Return the (x, y) coordinate for the center point of the cell that contains the specified text.  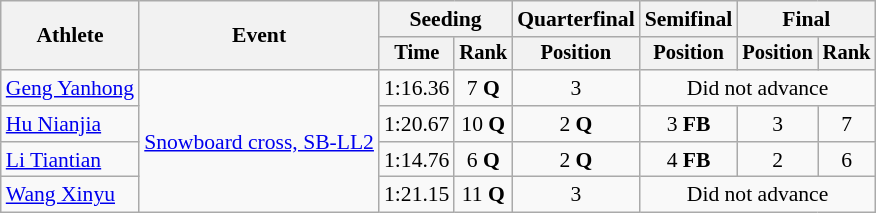
3 FB (689, 124)
Final (806, 19)
11 Q (483, 195)
Snowboard cross, SB-LL2 (259, 141)
7 (847, 124)
1:16.36 (416, 88)
6 Q (483, 160)
4 FB (689, 160)
Athlete (70, 36)
Wang Xinyu (70, 195)
Event (259, 36)
10 Q (483, 124)
Quarterfinal (576, 19)
1:14.76 (416, 160)
Geng Yanhong (70, 88)
Semifinal (689, 19)
Li Tiantian (70, 160)
6 (847, 160)
Hu Nianjia (70, 124)
7 Q (483, 88)
Time (416, 54)
1:21.15 (416, 195)
Seeding (446, 19)
1:20.67 (416, 124)
2 (777, 160)
